Extract the [x, y] coordinate from the center of the cell holding the provided text.  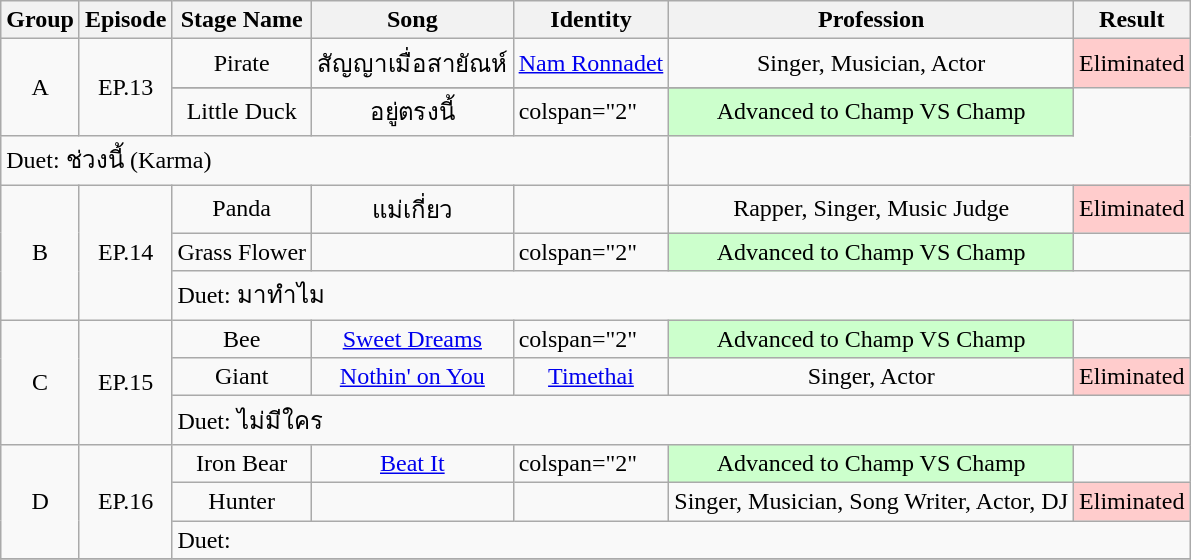
Timethai [591, 377]
C [40, 382]
Result [1132, 20]
Beat It [413, 463]
Duet: ไม่มีใคร [681, 420]
Grass Flower [242, 252]
Duet: ช่วงนี้ (Karma) [335, 160]
สัญญาเมื่อสายัณห์ [413, 64]
Stage Name [242, 20]
EP.16 [125, 501]
Rapper, Singer, Music Judge [872, 208]
Sweet Dreams [413, 339]
EP.13 [125, 88]
Nothin' on You [413, 377]
Iron Bear [242, 463]
Singer, Musician, Song Writer, Actor, DJ [872, 501]
Episode [125, 20]
Panda [242, 208]
A [40, 88]
Duet: [681, 539]
Pirate [242, 64]
Singer, Musician, Actor [872, 64]
Identity [591, 20]
Hunter [242, 501]
Singer, Actor [872, 377]
EP.15 [125, 382]
EP.14 [125, 252]
Bee [242, 339]
Duet: มาทำไม [681, 296]
Nam Ronnadet [591, 64]
Little Duck [242, 112]
Profession [872, 20]
แม่เกี่ยว [413, 208]
อยู่ตรงนี้ [413, 112]
B [40, 252]
Group [40, 20]
D [40, 501]
Giant [242, 377]
Song [413, 20]
